Provide the (x, y) coordinate of the cell's center where the given text is located.  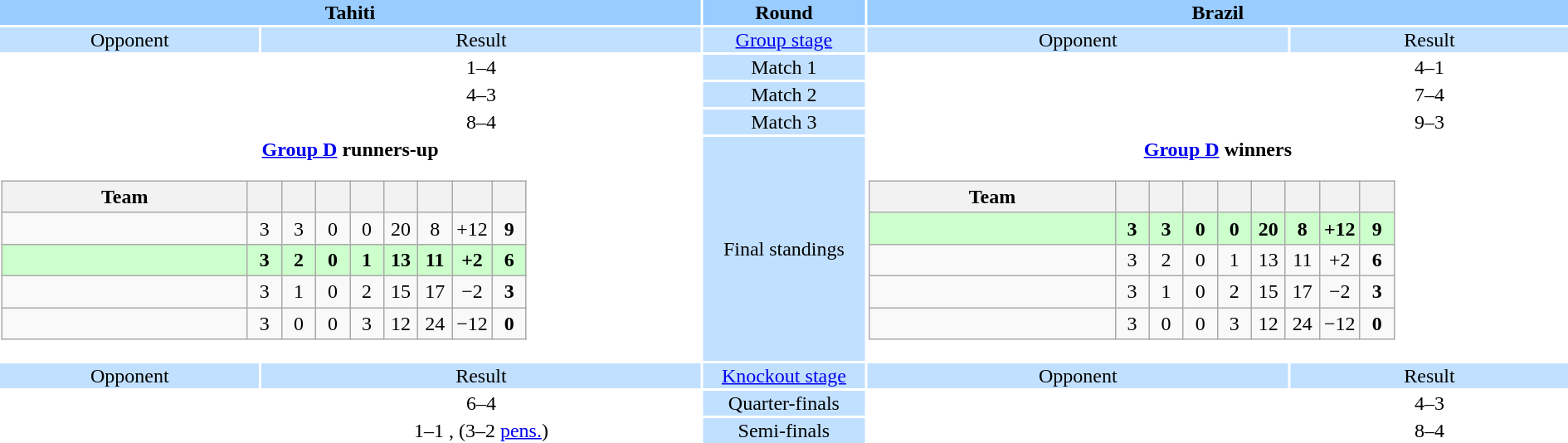
Match 2 (784, 95)
Group stage (784, 40)
Brazil (1218, 12)
9–3 (1429, 122)
7–4 (1429, 95)
Quarter-finals (784, 403)
Knockout stage (784, 376)
Match 1 (784, 67)
4–1 (1429, 67)
1–1 , (3–2 pens.) (481, 431)
Match 3 (784, 122)
Tahiti (350, 12)
6–4 (481, 403)
Round (784, 12)
1–4 (481, 67)
Semi-finals (784, 431)
Group D winners Team 3 3 0 0 20 8 +12 9 3 2 0 1 13 11 +2 6 3 1 0 2 15 17 −2 3 3 0 0 3 12 24 −12 0 (1218, 249)
Final standings (784, 249)
Group D runners-up Team 3 3 0 0 20 8 +12 9 3 2 0 1 13 11 +2 6 3 1 0 2 15 17 −2 3 3 0 0 3 12 24 −12 0 (350, 249)
